For the text-containing cell, return its midpoint in (X, Y) coordinate format. 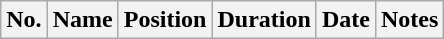
Position (165, 20)
Duration (264, 20)
Date (346, 20)
Notes (409, 20)
Name (82, 20)
No. (24, 20)
